Return the (X, Y) coordinate for the center point of the cell that contains the specified text.  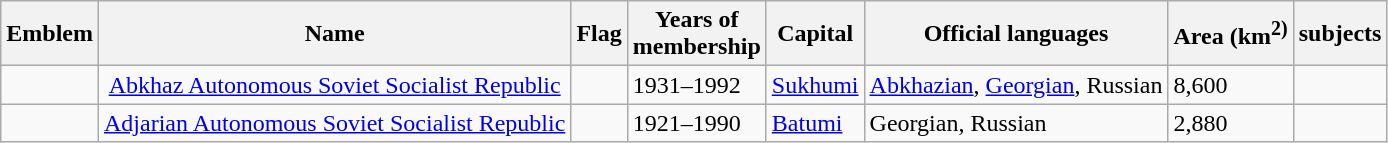
subjects (1340, 34)
Area (km2) (1230, 34)
Batumi (815, 123)
1931–1992 (696, 85)
Capital (815, 34)
Emblem (50, 34)
Flag (599, 34)
Sukhumi (815, 85)
2,880 (1230, 123)
Abkhazian, Georgian, Russian (1016, 85)
8,600 (1230, 85)
Adjarian Autonomous Soviet Socialist Republic (334, 123)
Abkhaz Autonomous Soviet Socialist Republic (334, 85)
Georgian, Russian (1016, 123)
Years ofmembership (696, 34)
1921–1990 (696, 123)
Name (334, 34)
Official languages (1016, 34)
